Capture the cell that displays the provided text and extract its [X, Y] central coordinate. 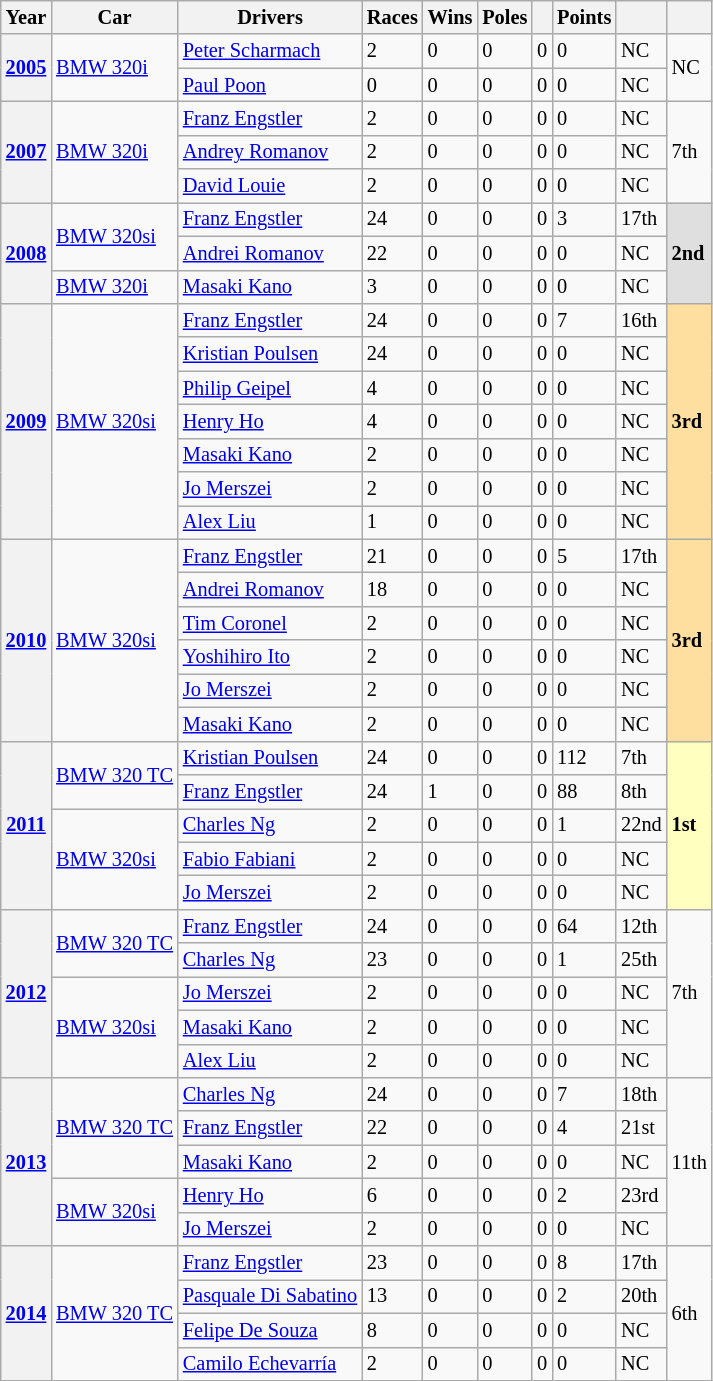
Car [114, 17]
Philip Geipel [270, 388]
Pasquale Di Sabatino [270, 1296]
2008 [26, 252]
Paul Poon [270, 85]
21st [641, 1128]
Year [26, 17]
12th [641, 926]
2011 [26, 825]
112 [584, 758]
Points [584, 17]
Races [392, 17]
Felipe De Souza [270, 1330]
Peter Scharmach [270, 51]
18 [392, 589]
Camilo Echevarría [270, 1364]
2010 [26, 640]
5 [584, 556]
2009 [26, 421]
13 [392, 1296]
Andrey Romanov [270, 152]
2005 [26, 68]
Wins [450, 17]
21 [392, 556]
Tim Coronel [270, 623]
2014 [26, 1314]
6th [690, 1314]
Drivers [270, 17]
1st [690, 825]
23rd [641, 1195]
2013 [26, 1161]
64 [584, 926]
2012 [26, 993]
8th [641, 791]
2nd [690, 252]
2007 [26, 152]
11th [690, 1161]
6 [392, 1195]
Poles [504, 17]
20th [641, 1296]
David Louie [270, 186]
25th [641, 960]
88 [584, 791]
Fabio Fabiani [270, 859]
18th [641, 1094]
22nd [641, 825]
Yoshihiro Ito [270, 657]
16th [641, 320]
